Scan for the cell matching the given text and deliver its [X, Y] coordinate at center. 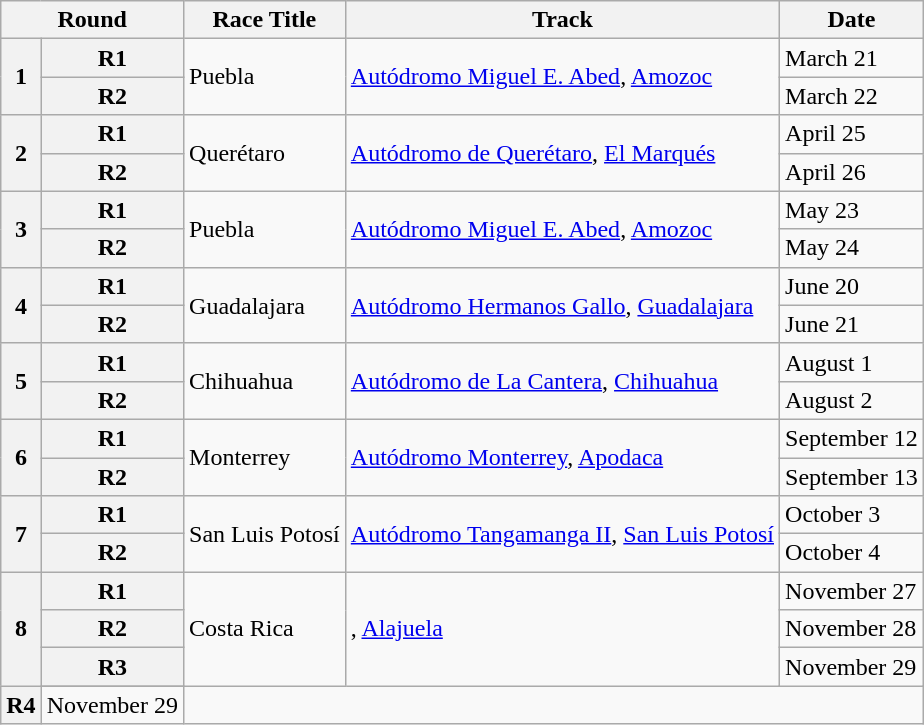
Querétaro [265, 153]
R3 [112, 667]
Autódromo de Querétaro, El Marqués [562, 153]
September 12 [852, 438]
3 [21, 229]
May 24 [852, 248]
Autódromo de La Cantera, Chihuahua [562, 381]
7 [21, 534]
Chihuahua [265, 381]
November 27 [852, 591]
Autódromo Monterrey, Apodaca [562, 457]
1 [21, 77]
Track [562, 20]
6 [21, 457]
June 21 [852, 324]
April 26 [852, 172]
August 2 [852, 400]
March 21 [852, 58]
November 28 [852, 629]
, Alajuela [562, 629]
4 [21, 305]
June 20 [852, 286]
August 1 [852, 362]
Guadalajara [265, 305]
Date [852, 20]
April 25 [852, 134]
Costa Rica [265, 629]
R4 [21, 705]
March 22 [852, 96]
May 23 [852, 210]
Monterrey [265, 457]
San Luis Potosí [265, 534]
October 3 [852, 515]
October 4 [852, 553]
September 13 [852, 477]
Race Title [265, 20]
5 [21, 381]
Autódromo Hermanos Gallo, Guadalajara [562, 305]
Round [92, 20]
2 [21, 153]
8 [21, 629]
Autódromo Tangamanga II, San Luis Potosí [562, 534]
